Extract the (x, y) coordinate from the center of the cell holding the provided text.  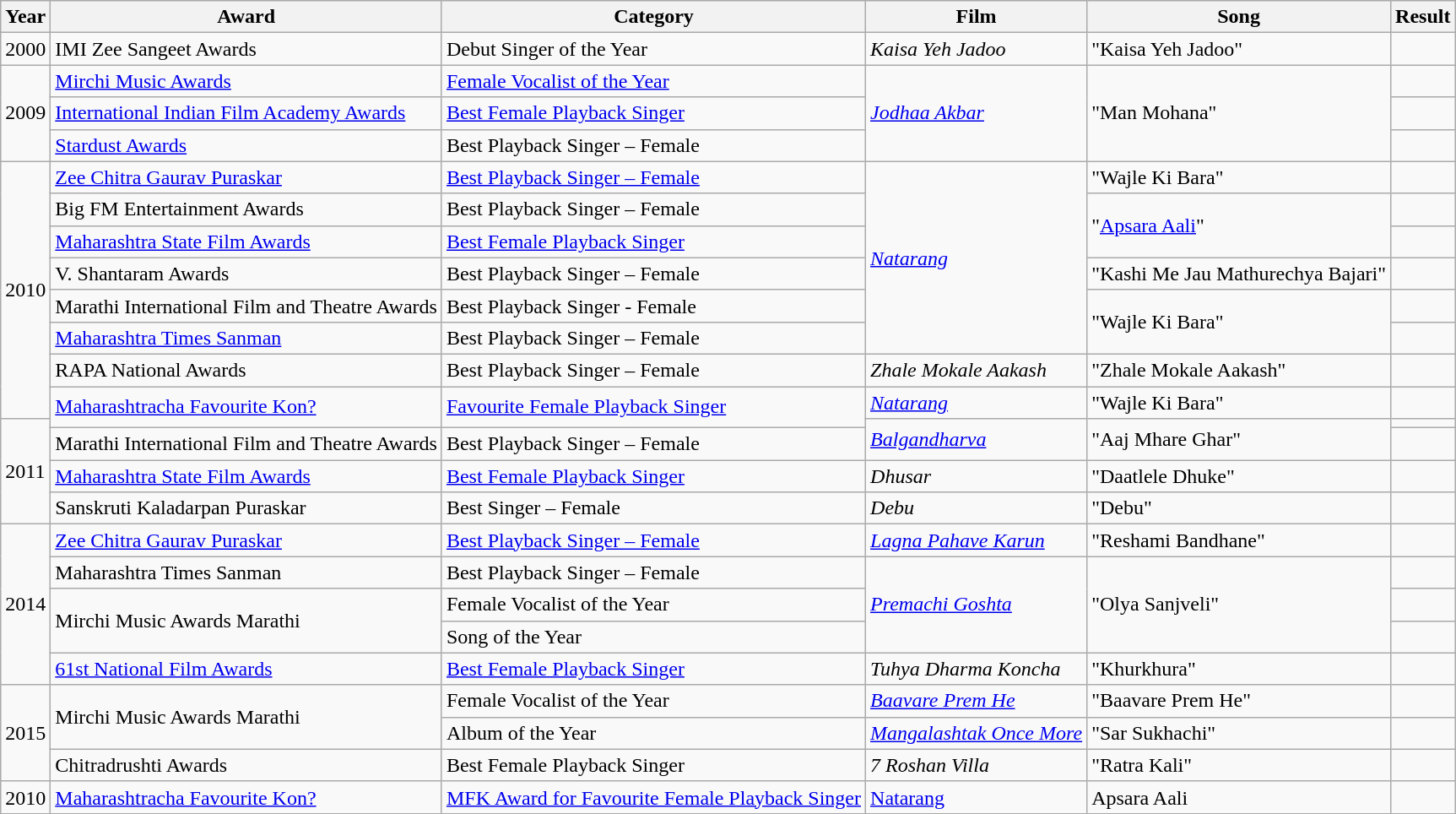
Premachi Goshta (977, 605)
"Zhale Mokale Aakash" (1239, 370)
Best Singer – Female (653, 508)
Favourite Female Playback Singer (653, 407)
Kaisa Yeh Jadoo (977, 49)
"Kaisa Yeh Jadoo" (1239, 49)
Sanskruti Kaladarpan Puraskar (246, 508)
Tuhya Dharma Koncha (977, 669)
2009 (25, 113)
"Khurkhura" (1239, 669)
Dhusar (977, 476)
"Sar Sukhachi" (1239, 733)
Debut Singer of the Year (653, 49)
Best Playback Singer - Female (653, 306)
2000 (25, 49)
7 Roshan Villa (977, 765)
Baavare Prem He (977, 701)
"Reshami Bandhane" (1239, 540)
Song (1239, 17)
Year (25, 17)
2014 (25, 605)
Balgandharva (977, 439)
2015 (25, 733)
"Debu" (1239, 508)
Debu (977, 508)
IMI Zee Sangeet Awards (246, 49)
Category (653, 17)
"Man Mohana" (1239, 113)
Zhale Mokale Aakash (977, 370)
Lagna Pahave Karun (977, 540)
Chitradrushti Awards (246, 765)
61st National Film Awards (246, 669)
Apsara Aali (1239, 797)
"Ratra Kali" (1239, 765)
"Daatlele Dhuke" (1239, 476)
"Aaj Mhare Ghar" (1239, 439)
Result (1423, 17)
V. Shantaram Awards (246, 274)
Award (246, 17)
Stardust Awards (246, 145)
"Baavare Prem He" (1239, 701)
MFK Award for Favourite Female Playback Singer (653, 797)
Big FM Entertainment Awards (246, 209)
"Kashi Me Jau Mathurechya Bajari" (1239, 274)
Film (977, 17)
"Olya Sanjveli" (1239, 605)
Song of the Year (653, 637)
Mirchi Music Awards (246, 81)
Jodhaa Akbar (977, 113)
Mangalashtak Once More (977, 733)
RAPA National Awards (246, 370)
"Apsara Aali" (1239, 225)
Album of the Year (653, 733)
International Indian Film Academy Awards (246, 113)
2011 (25, 471)
